Locate the cell with the specified text and output its (x, y) center coordinate. 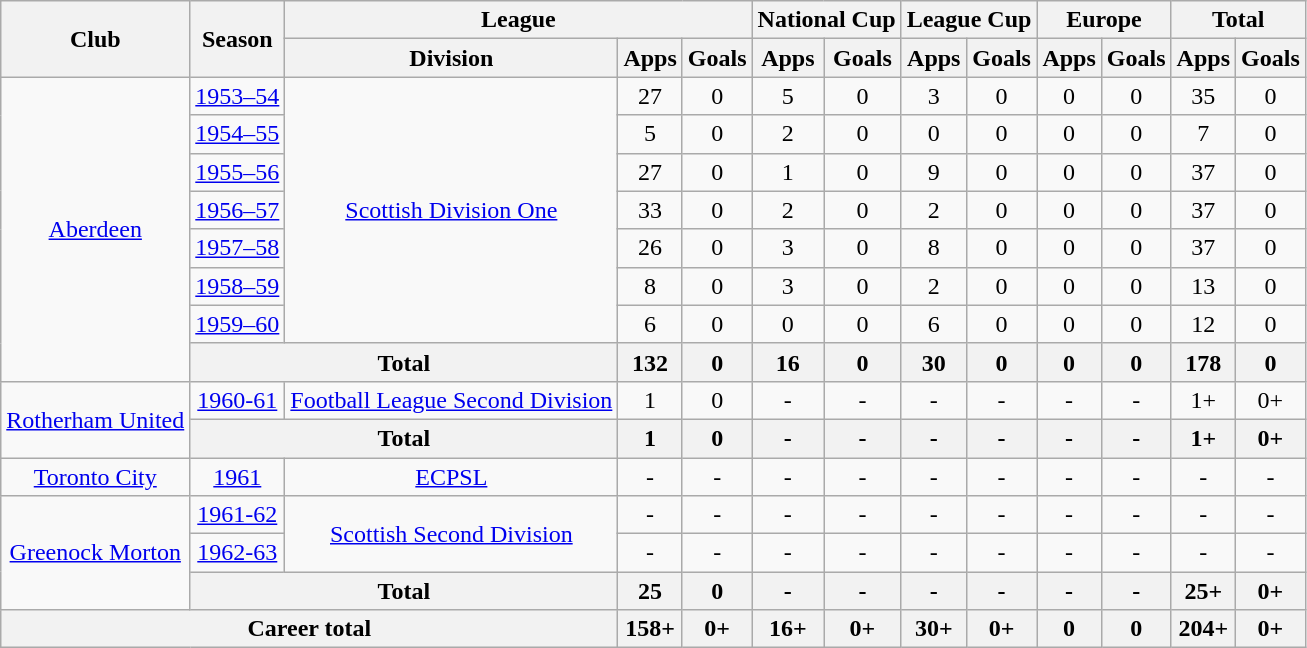
Career total (310, 629)
1954–55 (238, 134)
1961 (238, 477)
30+ (934, 629)
Scottish Second Division (452, 534)
Toronto City (96, 477)
12 (1203, 324)
9 (934, 172)
13 (1203, 286)
33 (650, 210)
1960-61 (238, 400)
National Cup (826, 20)
16 (788, 362)
178 (1203, 362)
Division (452, 58)
Rotherham United (96, 419)
1953–54 (238, 96)
35 (1203, 96)
7 (1203, 134)
ECPSL (452, 477)
League (518, 20)
158+ (650, 629)
1962-63 (238, 553)
Club (96, 39)
1961-62 (238, 515)
1955–56 (238, 172)
16+ (788, 629)
204+ (1203, 629)
Football League Second Division (452, 400)
1956–57 (238, 210)
Scottish Division One (452, 210)
25+ (1203, 591)
1958–59 (238, 286)
Aberdeen (96, 229)
League Cup (969, 20)
30 (934, 362)
Season (238, 39)
Europe (1104, 20)
1957–58 (238, 248)
Greenock Morton (96, 553)
26 (650, 248)
25 (650, 591)
132 (650, 362)
1959–60 (238, 324)
